Extract the (x, y) coordinate from the center of the cell holding the provided text.  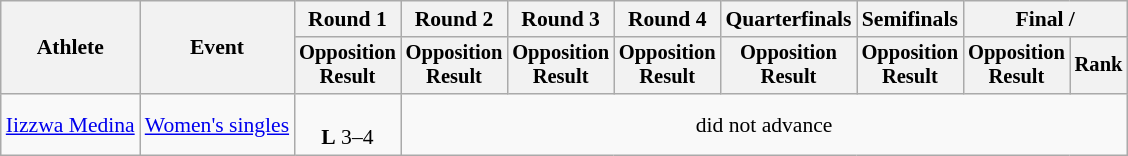
Final / (1045, 19)
Women's singles (217, 124)
Quarterfinals (788, 19)
Athlete (70, 48)
Semifinals (910, 19)
Iizzwa Medina (70, 124)
Round 1 (348, 19)
Round 4 (668, 19)
Event (217, 48)
did not advance (764, 124)
L 3–4 (348, 124)
Round 2 (454, 19)
Round 3 (560, 19)
Rank (1099, 66)
